Return [X, Y] of the center of cell containing provided text 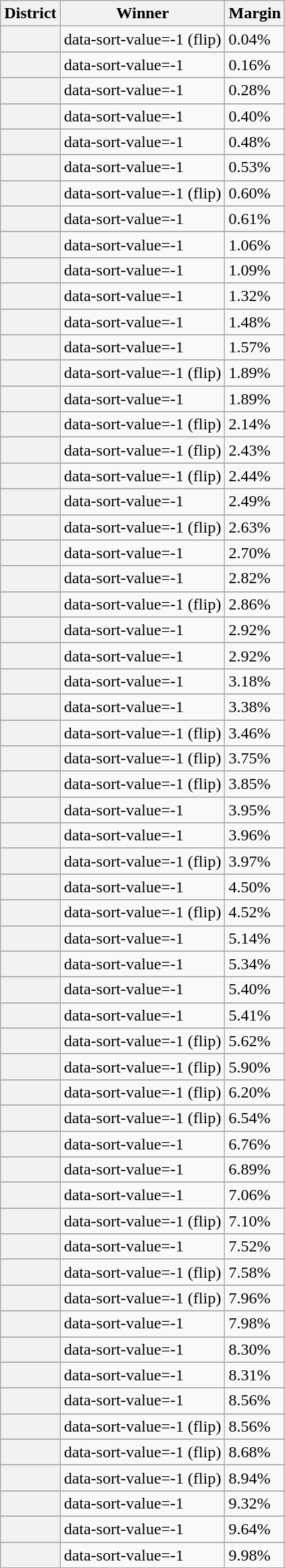
6.54% [255, 1118]
7.52% [255, 1247]
5.40% [255, 990]
5.14% [255, 938]
7.10% [255, 1221]
5.34% [255, 964]
1.06% [255, 244]
1.57% [255, 348]
7.06% [255, 1195]
6.89% [255, 1170]
9.32% [255, 1503]
0.28% [255, 90]
9.64% [255, 1529]
0.53% [255, 167]
8.68% [255, 1452]
3.38% [255, 707]
6.20% [255, 1092]
2.49% [255, 502]
7.96% [255, 1298]
3.85% [255, 784]
8.94% [255, 1478]
2.86% [255, 604]
3.46% [255, 732]
6.76% [255, 1144]
5.41% [255, 1015]
1.48% [255, 322]
7.58% [255, 1272]
District [30, 13]
Winner [142, 13]
1.32% [255, 296]
Margin [255, 13]
0.04% [255, 39]
3.97% [255, 861]
7.98% [255, 1324]
5.90% [255, 1066]
2.82% [255, 578]
4.50% [255, 887]
5.62% [255, 1041]
0.48% [255, 142]
0.60% [255, 193]
8.30% [255, 1349]
4.52% [255, 913]
3.18% [255, 681]
2.44% [255, 476]
3.75% [255, 759]
8.31% [255, 1375]
0.40% [255, 116]
2.43% [255, 450]
2.63% [255, 527]
9.98% [255, 1555]
0.61% [255, 219]
3.96% [255, 836]
2.14% [255, 425]
0.16% [255, 65]
3.95% [255, 810]
2.70% [255, 553]
1.09% [255, 270]
